Scan for the cell matching the given text and deliver its [x, y] coordinate at center. 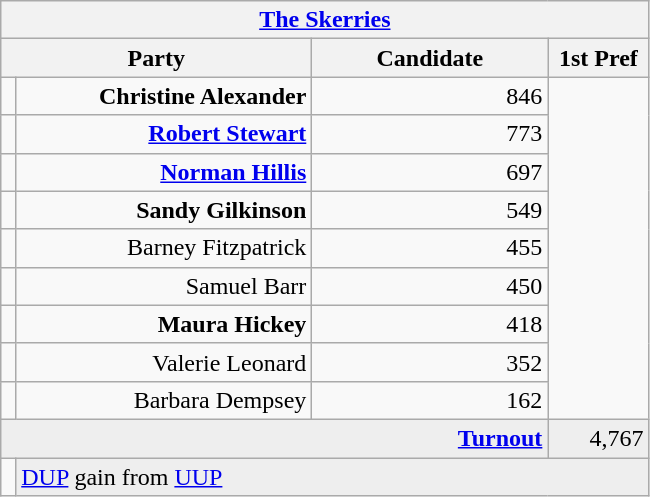
The Skerries [325, 20]
Christine Alexander [164, 96]
4,767 [598, 438]
549 [430, 210]
162 [430, 400]
450 [430, 286]
Robert Stewart [164, 134]
Norman Hillis [164, 172]
Sandy Gilkinson [164, 210]
Samuel Barr [164, 286]
1st Pref [598, 58]
418 [430, 324]
352 [430, 362]
697 [430, 172]
DUP gain from UUP [332, 477]
846 [430, 96]
Candidate [430, 58]
Valerie Leonard [164, 362]
773 [430, 134]
Party [156, 58]
Barbara Dempsey [164, 400]
455 [430, 248]
Turnout [274, 438]
Barney Fitzpatrick [164, 248]
Maura Hickey [164, 324]
